Extract the (X, Y) coordinate from the center of the cell holding the provided text.  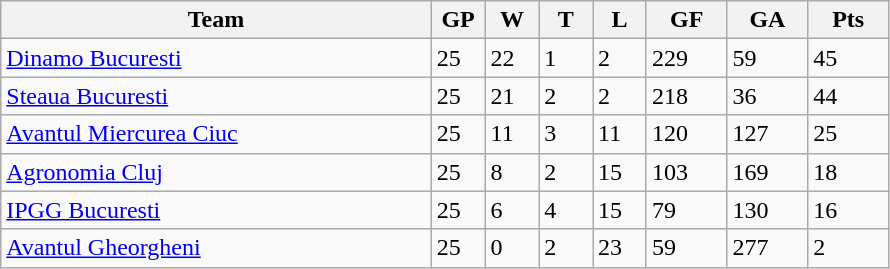
Avantul Miercurea Ciuc (216, 134)
229 (686, 58)
L (620, 20)
22 (512, 58)
Pts (848, 20)
169 (768, 172)
21 (512, 96)
T (566, 20)
127 (768, 134)
W (512, 20)
GA (768, 20)
GP (458, 20)
23 (620, 248)
Dinamo Bucuresti (216, 58)
GF (686, 20)
18 (848, 172)
120 (686, 134)
Team (216, 20)
Agronomia Cluj (216, 172)
16 (848, 210)
44 (848, 96)
218 (686, 96)
130 (768, 210)
IPGG Bucuresti (216, 210)
4 (566, 210)
6 (512, 210)
Steaua Bucuresti (216, 96)
8 (512, 172)
1 (566, 58)
45 (848, 58)
Avantul Gheorgheni (216, 248)
79 (686, 210)
0 (512, 248)
36 (768, 96)
3 (566, 134)
277 (768, 248)
103 (686, 172)
